Identify which cell holds the provided text, then report its (x, y) central coordinate. 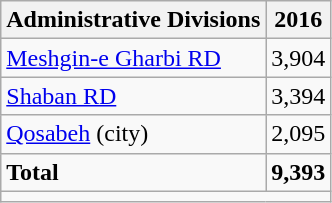
2016 (298, 20)
Administrative Divisions (134, 20)
Meshgin-e Gharbi RD (134, 58)
Total (134, 172)
2,095 (298, 134)
Qosabeh (city) (134, 134)
3,394 (298, 96)
Shaban RD (134, 96)
3,904 (298, 58)
9,393 (298, 172)
